Return (X, Y) of the center of cell containing provided text 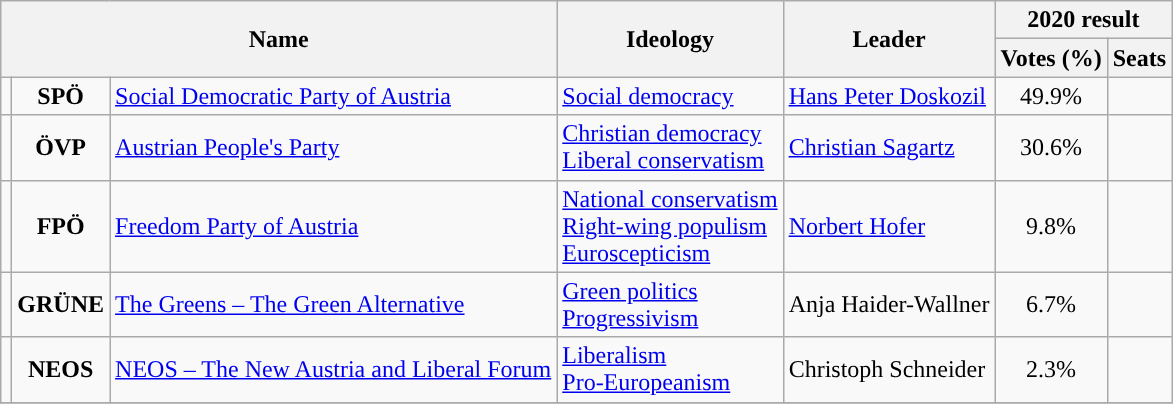
National conservatismRight-wing populismEuroscepticism (670, 226)
ÖVP (61, 148)
49.9% (1051, 96)
Christoph Schneider (889, 370)
Social democracy (670, 96)
6.7% (1051, 304)
Leader (889, 39)
Anja Haider-Wallner (889, 304)
30.6% (1051, 148)
GRÜNE (61, 304)
Ideology (670, 39)
Hans Peter Doskozil (889, 96)
Votes (%) (1051, 58)
Christian Sagartz (889, 148)
2020 result (1084, 20)
Name (279, 39)
Freedom Party of Austria (334, 226)
FPÖ (61, 226)
NEOS – The New Austria and Liberal Forum (334, 370)
NEOS (61, 370)
The Greens – The Green Alternative (334, 304)
Austrian People's Party (334, 148)
Christian democracyLiberal conservatism (670, 148)
Social Democratic Party of Austria (334, 96)
Seats (1139, 58)
Green politicsProgressivism (670, 304)
SPÖ (61, 96)
Norbert Hofer (889, 226)
LiberalismPro-Europeanism (670, 370)
9.8% (1051, 226)
2.3% (1051, 370)
